Find where the given text appears and provide that cell's center as [X, Y] coordinate. 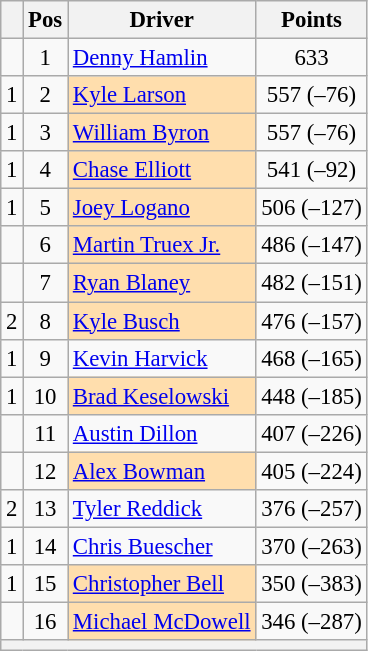
9 [46, 358]
407 (–226) [312, 433]
Chris Buescher [162, 546]
350 (–383) [312, 584]
10 [46, 396]
Pos [46, 20]
468 (–165) [312, 358]
13 [46, 509]
14 [46, 546]
Alex Bowman [162, 471]
William Byron [162, 133]
15 [46, 584]
Martin Truex Jr. [162, 245]
16 [46, 621]
Kyle Larson [162, 95]
4 [46, 170]
370 (–263) [312, 546]
6 [46, 245]
7 [46, 283]
Denny Hamlin [162, 58]
Chase Elliott [162, 170]
506 (–127) [312, 208]
Michael McDowell [162, 621]
8 [46, 321]
Christopher Bell [162, 584]
Brad Keselowski [162, 396]
486 (–147) [312, 245]
Austin Dillon [162, 433]
12 [46, 471]
3 [46, 133]
346 (–287) [312, 621]
Tyler Reddick [162, 509]
405 (–224) [312, 471]
633 [312, 58]
5 [46, 208]
448 (–185) [312, 396]
541 (–92) [312, 170]
Driver [162, 20]
476 (–157) [312, 321]
Kevin Harvick [162, 358]
Kyle Busch [162, 321]
11 [46, 433]
Ryan Blaney [162, 283]
482 (–151) [312, 283]
Points [312, 20]
376 (–257) [312, 509]
Joey Logano [162, 208]
